Extract the [X, Y] coordinate from the center of the cell holding the provided text.  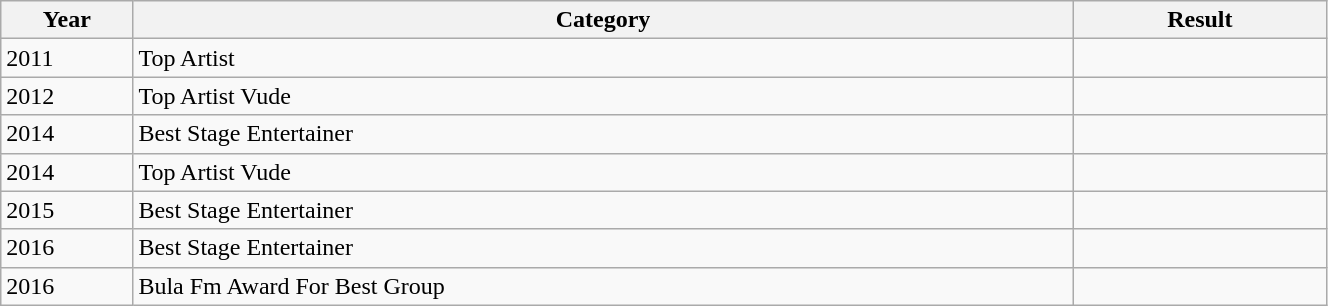
Year [67, 20]
Top Artist [603, 58]
Bula Fm Award For Best Group [603, 286]
2015 [67, 210]
2012 [67, 96]
2011 [67, 58]
Result [1200, 20]
Category [603, 20]
